Search for the cell housing the specified text and yield its (x, y) center coordinate. 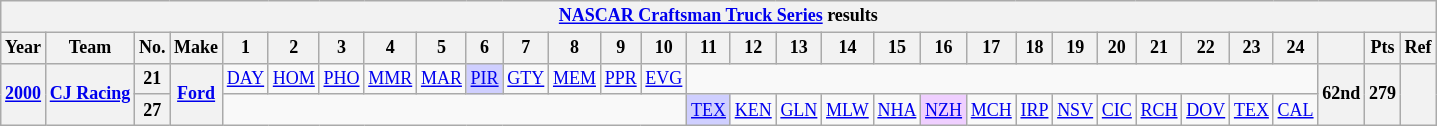
CJ Racing (90, 94)
8 (575, 48)
NHA (897, 110)
Ford (196, 94)
GTY (526, 78)
PHO (342, 78)
22 (1206, 48)
13 (799, 48)
MMR (390, 78)
27 (152, 110)
2 (294, 48)
NSV (1076, 110)
CAL (1296, 110)
NZH (944, 110)
Team (90, 48)
EVG (664, 78)
RCH (1159, 110)
6 (484, 48)
62nd (1342, 94)
IRP (1034, 110)
7 (526, 48)
2000 (24, 94)
DAY (245, 78)
3 (342, 48)
5 (442, 48)
24 (1296, 48)
Ref (1418, 48)
18 (1034, 48)
HOM (294, 78)
GLN (799, 110)
20 (1116, 48)
PIR (484, 78)
14 (848, 48)
17 (991, 48)
23 (1252, 48)
Make (196, 48)
279 (1383, 94)
MCH (991, 110)
19 (1076, 48)
11 (709, 48)
15 (897, 48)
9 (620, 48)
MLW (848, 110)
Pts (1383, 48)
12 (753, 48)
10 (664, 48)
16 (944, 48)
CIC (1116, 110)
PPR (620, 78)
KEN (753, 110)
No. (152, 48)
Year (24, 48)
MEM (575, 78)
MAR (442, 78)
4 (390, 48)
1 (245, 48)
NASCAR Craftsman Truck Series results (718, 16)
DOV (1206, 110)
